Provide the [x, y] coordinate of the cell's center where the given text is located.  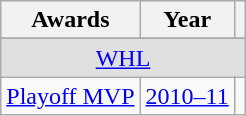
2010–11 [187, 96]
Playoff MVP [70, 96]
Year [187, 20]
WHL [124, 58]
Awards [70, 20]
